Extract the [X, Y] coordinate from the center of the cell holding the provided text.  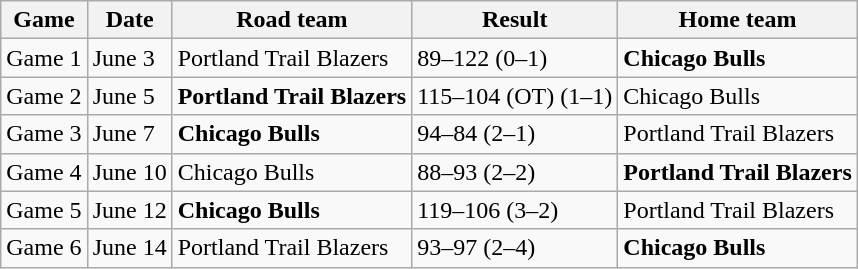
June 5 [130, 96]
Home team [738, 20]
Road team [292, 20]
Date [130, 20]
Game 3 [44, 134]
June 10 [130, 172]
89–122 (0–1) [515, 58]
Game 5 [44, 210]
Game 4 [44, 172]
93–97 (2–4) [515, 248]
119–106 (3–2) [515, 210]
Result [515, 20]
88–93 (2–2) [515, 172]
Game 1 [44, 58]
June 14 [130, 248]
115–104 (OT) (1–1) [515, 96]
June 12 [130, 210]
Game 2 [44, 96]
June 3 [130, 58]
94–84 (2–1) [515, 134]
Game 6 [44, 248]
Game [44, 20]
June 7 [130, 134]
